Detect which cell encompasses the target text, then output its (x, y) center coordinate. 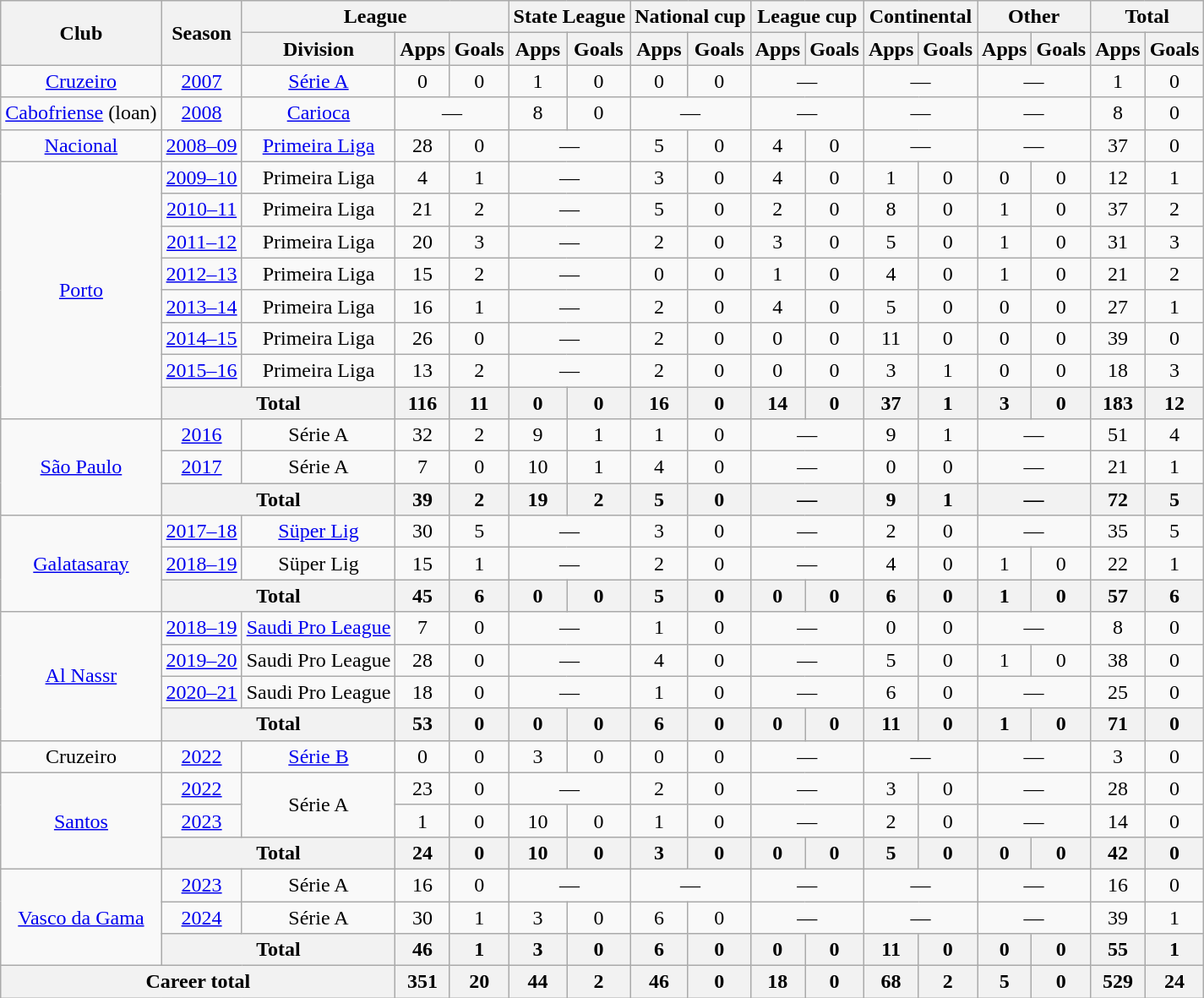
2007 (201, 81)
26 (422, 338)
23 (422, 788)
Al Nassr (81, 676)
Career total (198, 982)
Vasco da Gama (81, 917)
2009–10 (201, 177)
2008 (201, 113)
Carioca (319, 113)
2020–21 (201, 692)
League cup (807, 17)
183 (1118, 403)
38 (1118, 660)
44 (537, 982)
2010–11 (201, 210)
2011–12 (201, 242)
2014–15 (201, 338)
68 (891, 982)
Club (81, 33)
State League (569, 17)
45 (422, 596)
2008–09 (201, 145)
Santos (81, 821)
25 (1118, 692)
São Paulo (81, 467)
2024 (201, 917)
Division (319, 49)
Série B (319, 756)
42 (1118, 853)
Galatasaray (81, 564)
51 (1118, 435)
2017–18 (201, 532)
2013–14 (201, 306)
22 (1118, 564)
2016 (201, 435)
57 (1118, 596)
32 (422, 435)
27 (1118, 306)
Other (1034, 17)
2017 (201, 467)
Cabofriense (loan) (81, 113)
72 (1118, 499)
35 (1118, 532)
Season (201, 33)
Nacional (81, 145)
Continental (920, 17)
2012–13 (201, 274)
71 (1118, 724)
31 (1118, 242)
351 (422, 982)
13 (422, 370)
53 (422, 724)
19 (537, 499)
55 (1118, 950)
529 (1118, 982)
2015–16 (201, 370)
2019–20 (201, 660)
116 (422, 403)
Porto (81, 290)
League (375, 17)
National cup (690, 17)
